Locate the cell with the specified text and output its (X, Y) center coordinate. 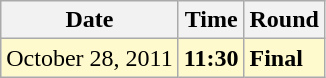
Time (211, 20)
Date (90, 20)
11:30 (211, 58)
Round (284, 20)
October 28, 2011 (90, 58)
Final (284, 58)
